Output the (x, y) coordinate of the center of the cell containing the given text.  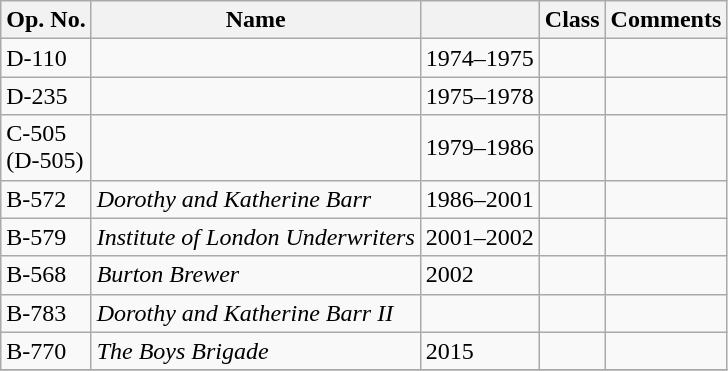
Name (256, 20)
Class (572, 20)
Dorothy and Katherine Barr II (256, 313)
B-572 (46, 199)
2015 (480, 351)
B-770 (46, 351)
1975–1978 (480, 96)
2002 (480, 275)
1986–2001 (480, 199)
2001–2002 (480, 237)
C-505(D-505) (46, 148)
D-110 (46, 58)
Op. No. (46, 20)
D-235 (46, 96)
Comments (666, 20)
Burton Brewer (256, 275)
B-568 (46, 275)
The Boys Brigade (256, 351)
B-579 (46, 237)
1974–1975 (480, 58)
B-783 (46, 313)
Institute of London Underwriters (256, 237)
1979–1986 (480, 148)
Dorothy and Katherine Barr (256, 199)
